Locate the cell with the specified text and output its [x, y] center coordinate. 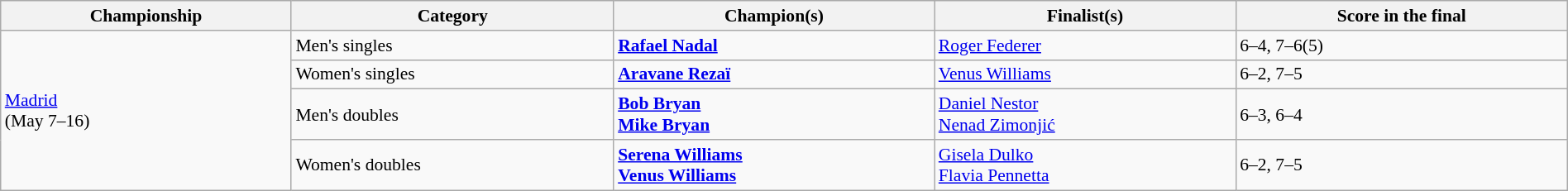
Category [452, 16]
6–3, 6–4 [1401, 114]
Bob Bryan Mike Bryan [774, 114]
Gisela Dulko Flavia Pennetta [1085, 165]
Women's doubles [452, 165]
Serena Williams Venus Williams [774, 165]
Rafael Nadal [774, 45]
6–4, 7–6(5) [1401, 45]
Champion(s) [774, 16]
Score in the final [1401, 16]
Aravane Rezaï [774, 74]
Finalist(s) [1085, 16]
Daniel Nestor Nenad Zimonjić [1085, 114]
Women's singles [452, 74]
Men's doubles [452, 114]
Roger Federer [1085, 45]
Men's singles [452, 45]
Venus Williams [1085, 74]
Madrid(May 7–16) [146, 111]
Championship [146, 16]
